Scan for the cell matching the given text and deliver its [X, Y] coordinate at center. 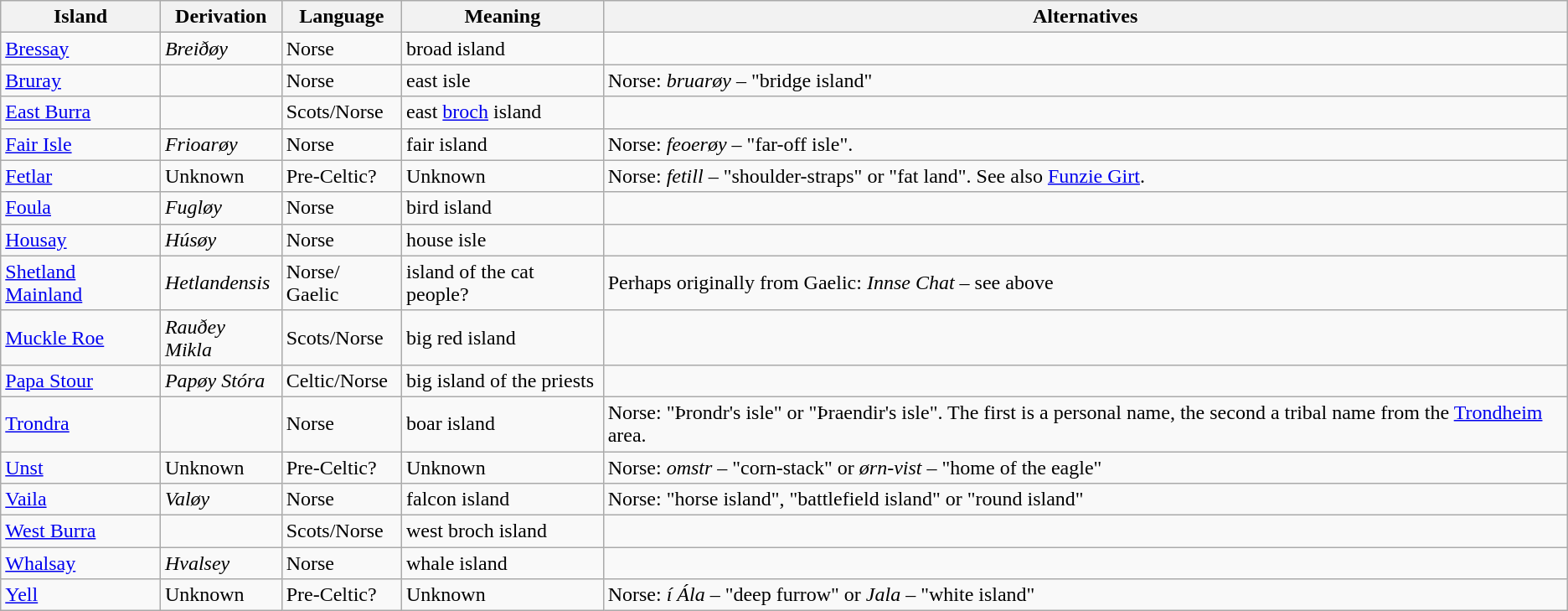
Papa Stour [80, 381]
Frioarøy [221, 144]
Norse: bruarøy – "bridge island" [1086, 80]
Norse: "horse island", "battlefield island" or "round island" [1086, 500]
Housay [80, 240]
Meaning [503, 17]
big island of the priests [503, 381]
bird island [503, 208]
West Burra [80, 531]
Hvalsey [221, 563]
Fetlar [80, 176]
Breiðøy [221, 49]
Norse: fetill – "shoulder-straps" or "fat land". See also Funzie Girt. [1086, 176]
Fair Isle [80, 144]
boar island [503, 424]
Bressay [80, 49]
Yell [80, 595]
Derivation [221, 17]
fair island [503, 144]
Húsøy [221, 240]
Papøy Stóra [221, 381]
Trondra [80, 424]
Alternatives [1086, 17]
Bruray [80, 80]
Foula [80, 208]
Celtic/Norse [342, 381]
Norse: í Ála – "deep furrow" or Jala – "white island" [1086, 595]
Fugløy [221, 208]
Valøy [221, 500]
Whalsay [80, 563]
island of the cat people? [503, 283]
Perhaps originally from Gaelic: Innse Chat – see above [1086, 283]
Norse: feoerøy – "far-off isle". [1086, 144]
Norse/ Gaelic [342, 283]
falcon island [503, 500]
big red island [503, 337]
Island [80, 17]
Hetlandensis [221, 283]
Language [342, 17]
Unst [80, 467]
east broch island [503, 112]
Norse: omstr – "corn-stack" or ørn-vist – "home of the eagle" [1086, 467]
Vaila [80, 500]
Norse: "Þrondr's isle" or "Þraendir's isle". The first is a personal name, the second a tribal name from the Trondheim area. [1086, 424]
Rauðey Mikla [221, 337]
west broch island [503, 531]
Muckle Roe [80, 337]
house isle [503, 240]
broad island [503, 49]
Shetland Mainland [80, 283]
east isle [503, 80]
East Burra [80, 112]
whale island [503, 563]
